Return (x, y) of the center of cell containing provided text 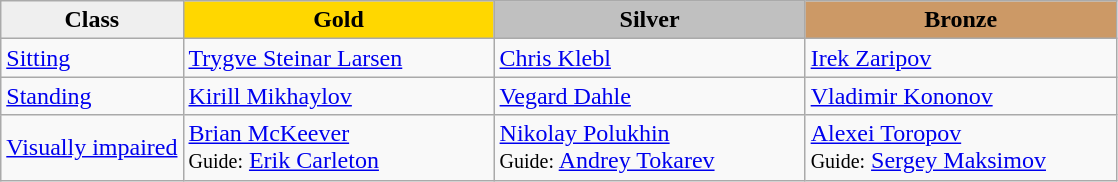
Sitting (92, 58)
Alexei ToropovGuide: Sergey Maksimov (960, 148)
Brian McKeeverGuide: Erik Carleton (338, 148)
Nikolay PolukhinGuide: Andrey Tokarev (650, 148)
Irek Zaripov (960, 58)
Visually impaired (92, 148)
Silver (650, 20)
Kirill Mikhaylov (338, 96)
Chris Klebl (650, 58)
Standing (92, 96)
Trygve Steinar Larsen (338, 58)
Vegard Dahle (650, 96)
Vladimir Kononov (960, 96)
Gold (338, 20)
Bronze (960, 20)
Class (92, 20)
